Return the [X, Y] coordinate for the center point of the cell that contains the specified text.  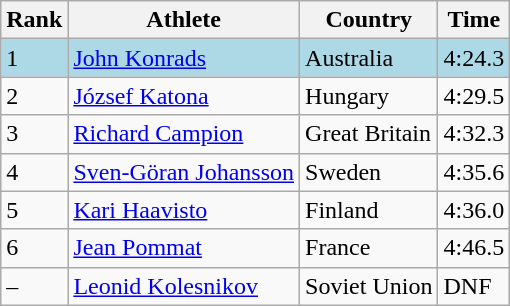
Richard Campion [184, 134]
Jean Pommat [184, 248]
Leonid Kolesnikov [184, 286]
4:24.3 [474, 58]
Kari Haavisto [184, 210]
France [369, 248]
Sweden [369, 172]
Hungary [369, 96]
József Katona [184, 96]
4:35.6 [474, 172]
1 [34, 58]
3 [34, 134]
4:36.0 [474, 210]
5 [34, 210]
Great Britain [369, 134]
4:46.5 [474, 248]
John Konrads [184, 58]
– [34, 286]
Athlete [184, 20]
Time [474, 20]
4:32.3 [474, 134]
2 [34, 96]
4 [34, 172]
Finland [369, 210]
4:29.5 [474, 96]
Country [369, 20]
Soviet Union [369, 286]
Australia [369, 58]
Rank [34, 20]
Sven-Göran Johansson [184, 172]
6 [34, 248]
DNF [474, 286]
